For the text-containing cell, return its midpoint in (x, y) coordinate format. 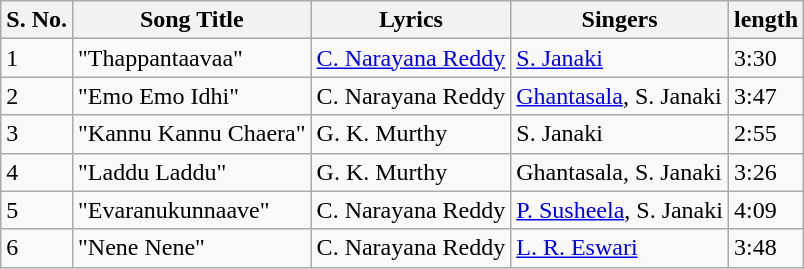
P. Susheela, S. Janaki (620, 210)
Song Title (192, 20)
4 (37, 172)
3:30 (766, 58)
1 (37, 58)
L. R. Eswari (620, 248)
"Nene Nene" (192, 248)
3 (37, 134)
"Thappantaavaa" (192, 58)
2 (37, 96)
6 (37, 248)
"Evaranukunnaave" (192, 210)
3:48 (766, 248)
4:09 (766, 210)
5 (37, 210)
3:26 (766, 172)
Singers (620, 20)
"Kannu Kannu Chaera" (192, 134)
2:55 (766, 134)
Lyrics (411, 20)
"Emo Emo Idhi" (192, 96)
"Laddu Laddu" (192, 172)
S. No. (37, 20)
length (766, 20)
3:47 (766, 96)
